Pinpoint the cell where the given text exists, returning its [x, y] midpoint coordinate. 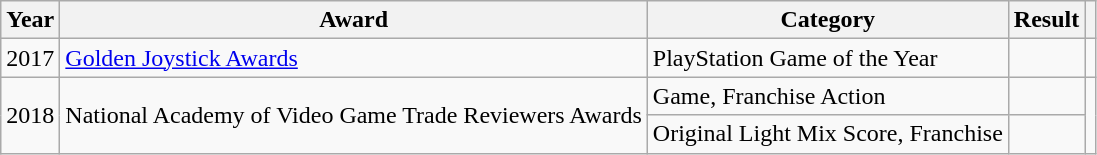
Category [828, 20]
PlayStation Game of the Year [828, 58]
National Academy of Video Game Trade Reviewers Awards [354, 115]
2018 [30, 115]
Golden Joystick Awards [354, 58]
Original Light Mix Score, Franchise [828, 134]
Result [1046, 20]
Game, Franchise Action [828, 96]
Award [354, 20]
2017 [30, 58]
Year [30, 20]
